Determine the [x, y] coordinate at the center of the cell enclosing the given text.  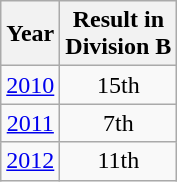
15th [118, 85]
2012 [30, 161]
Year [30, 34]
2010 [30, 85]
7th [118, 123]
11th [118, 161]
Result inDivision B [118, 34]
2011 [30, 123]
